Identify which cell holds the provided text, then report its [x, y] central coordinate. 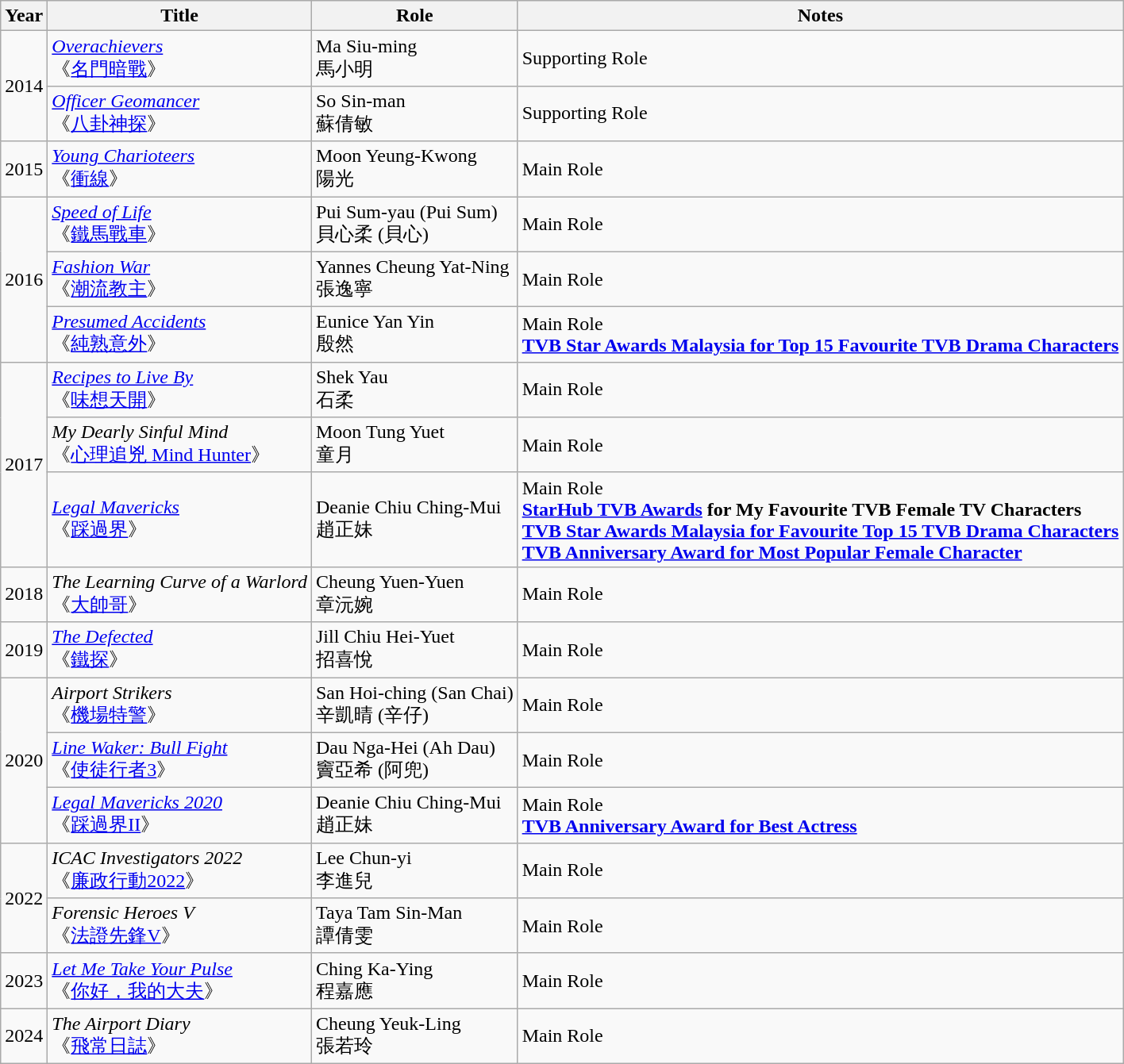
Yannes Cheung Yat-Ning 張逸寧 [414, 279]
Forensic Heroes V《法證先鋒V》 [179, 926]
2016 [24, 279]
Main Role TVB Anniversary Award for Best Actress [821, 816]
Role [414, 16]
2020 [24, 760]
The Airport Diary《飛常日誌》 [179, 1036]
Let Me Take Your Pulse《你好，我的大夫》 [179, 981]
Cheung Yuen-Yuen 章沅婉 [414, 594]
2024 [24, 1036]
Main Role TVB Star Awards Malaysia for Top 15 Favourite TVB Drama Characters [821, 335]
Legal Mavericks《踩過界》 [179, 519]
Line Waker: Bull Fight《使徒行者3》 [179, 760]
The Learning Curve of a Warlord《大帥哥》 [179, 594]
Taya Tam Sin-Man 譚倩雯 [414, 926]
Presumed Accidents 《純熟意外》 [179, 335]
Title [179, 16]
2015 [24, 169]
Fashion War《潮流教主》 [179, 279]
2022 [24, 898]
Notes [821, 16]
Pui Sum-yau (Pui Sum)貝心柔 (貝心) [414, 225]
2014 [24, 86]
Young Charioteers《衝線》 [179, 169]
Legal Mavericks 2020《踩過界II》 [179, 816]
So Sin-man 蘇倩敏 [414, 113]
Cheung Yeuk-Ling 張若玲 [414, 1036]
My Dearly Sinful Mind《心理追兇 Mind Hunter》 [179, 445]
2017 [24, 464]
2018 [24, 594]
San Hoi-ching (San Chai) 辛凱晴 (辛仔) [414, 705]
Eunice Yan Yin 殷然 [414, 335]
Dau Nga-Hei (Ah Dau) 竇亞希 (阿兜) [414, 760]
Year [24, 16]
2023 [24, 981]
Airport Strikers《機場特警》 [179, 705]
Shek Yau 石柔 [414, 390]
Moon Yeung-Kwong 陽光 [414, 169]
Moon Tung Yuet 童月 [414, 445]
Ching Ka-Ying 程嘉應 [414, 981]
Officer Geomancer 《八卦神探》 [179, 113]
Recipes to Live By 《味想天開》 [179, 390]
Jill Chiu Hei-Yuet 招喜悅 [414, 650]
2019 [24, 650]
Overachievers 《名門暗戰》 [179, 59]
ICAC Investigators 2022《廉政行動2022》 [179, 870]
The Defected《鐵探》 [179, 650]
Ma Siu-ming 馬小明 [414, 59]
Speed of Life 《鐵馬戰車》 [179, 225]
Lee Chun-yi 李進兒 [414, 870]
